Return the (X, Y) coordinate for the center point of the cell that contains the specified text.  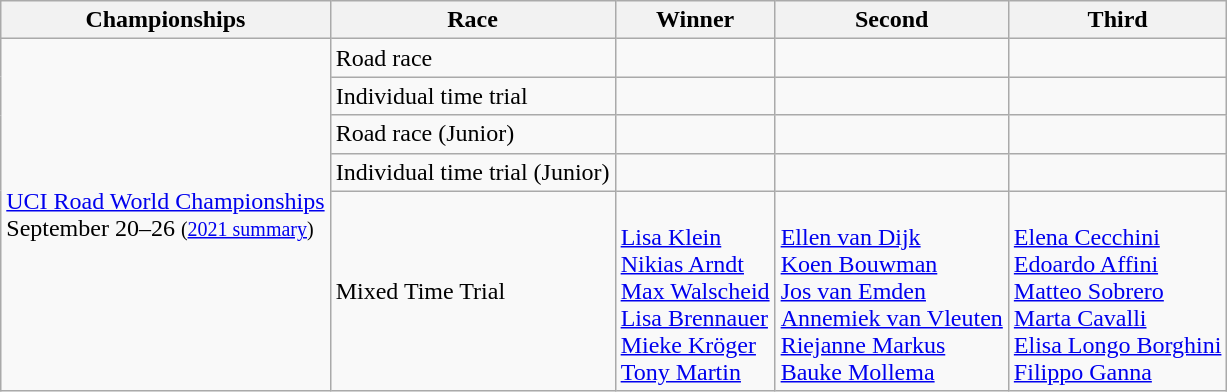
Individual time trial (472, 96)
Third (1118, 20)
Elena CecchiniEdoardo AffiniMatteo SobreroMarta CavalliElisa Longo BorghiniFilippo Ganna (1118, 291)
Mixed Time Trial (472, 291)
Second (892, 20)
Lisa KleinNikias ArndtMax WalscheidLisa BrennauerMieke KrögerTony Martin (695, 291)
Ellen van DijkKoen BouwmanJos van EmdenAnnemiek van VleutenRiejanne MarkusBauke Mollema (892, 291)
Race (472, 20)
Individual time trial (Junior) (472, 172)
Winner (695, 20)
UCI Road World Championships September 20–26 (2021 summary) (166, 215)
Road race (472, 58)
Road race (Junior) (472, 134)
Championships (166, 20)
